Identify which cell holds the provided text, then report its [X, Y] central coordinate. 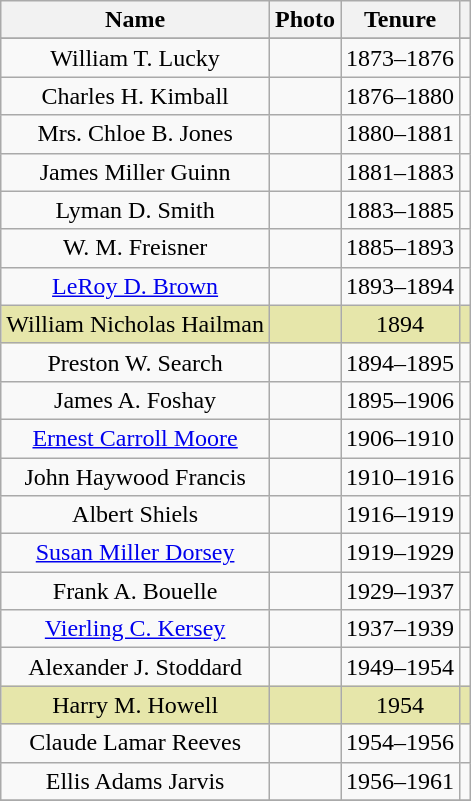
1929–1937 [400, 591]
1880–1881 [400, 134]
William T. Lucky [136, 58]
Albert Shiels [136, 515]
1894–1895 [400, 362]
Vierling C. Kersey [136, 629]
1954 [400, 705]
1895–1906 [400, 400]
James A. Foshay [136, 400]
Name [136, 20]
1937–1939 [400, 629]
1954–1956 [400, 743]
John Haywood Francis [136, 477]
Claude Lamar Reeves [136, 743]
Photo [304, 20]
Charles H. Kimball [136, 96]
Mrs. Chloe B. Jones [136, 134]
Susan Miller Dorsey [136, 553]
1876–1880 [400, 96]
Ernest Carroll Moore [136, 438]
1883–1885 [400, 210]
1873–1876 [400, 58]
Lyman D. Smith [136, 210]
Alexander J. Stoddard [136, 667]
1956–1961 [400, 781]
1919–1929 [400, 553]
Ellis Adams Jarvis [136, 781]
Frank A. Bouelle [136, 591]
1906–1910 [400, 438]
1894 [400, 324]
1949–1954 [400, 667]
1916–1919 [400, 515]
Harry M. Howell [136, 705]
1893–1894 [400, 286]
W. M. Freisner [136, 248]
Tenure [400, 20]
James Miller Guinn [136, 172]
Preston W. Search [136, 362]
William Nicholas Hailman [136, 324]
LeRoy D. Brown [136, 286]
1881–1883 [400, 172]
1910–1916 [400, 477]
1885–1893 [400, 248]
